Locate the cell with the specified text and output its [x, y] center coordinate. 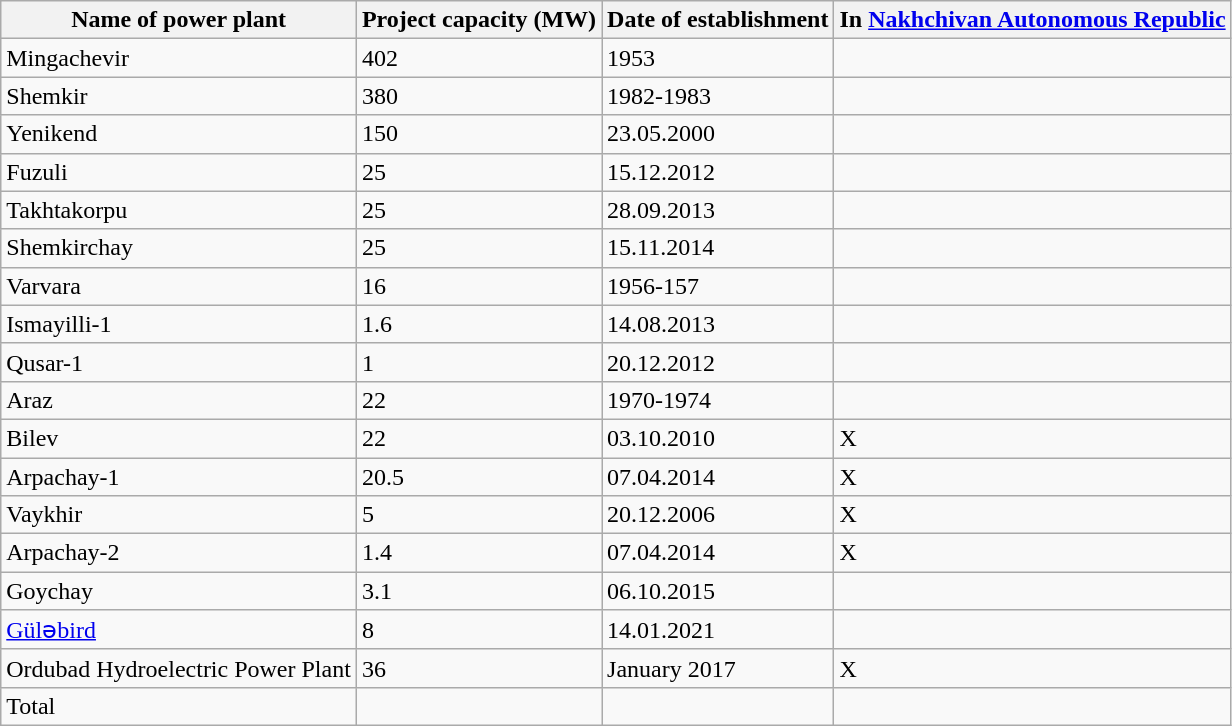
Ordubad Hydroelectric Power Plant [179, 668]
1 [478, 362]
15.11.2014 [718, 248]
380 [478, 96]
Qusar-1 [179, 362]
Araz [179, 400]
Fuzuli [179, 172]
1970-1974 [718, 400]
8 [478, 630]
14.01.2021 [718, 630]
Güləbird [179, 630]
20.5 [478, 477]
28.09.2013 [718, 210]
January 2017 [718, 668]
Total [179, 706]
20.12.2006 [718, 515]
36 [478, 668]
5 [478, 515]
Bilev [179, 438]
1.4 [478, 553]
Mingachevir [179, 58]
1982-1983 [718, 96]
Ismayilli-1 [179, 324]
150 [478, 134]
Goychay [179, 591]
14.08.2013 [718, 324]
23.05.2000 [718, 134]
Vaykhir [179, 515]
20.12.2012 [718, 362]
Arpachay-2 [179, 553]
In Nakhchivan Autonomous Republic [1032, 20]
03.10.2010 [718, 438]
3.1 [478, 591]
1953 [718, 58]
1956-157 [718, 286]
Shemkirchay [179, 248]
Shemkir [179, 96]
Arpachay-1 [179, 477]
15.12.2012 [718, 172]
Date of establishment [718, 20]
Varvara [179, 286]
16 [478, 286]
06.10.2015 [718, 591]
Project capacity (MW) [478, 20]
402 [478, 58]
Name of power plant [179, 20]
1.6 [478, 324]
Takhtakorpu [179, 210]
Yenikend [179, 134]
